Capture the cell that displays the provided text and extract its [x, y] central coordinate. 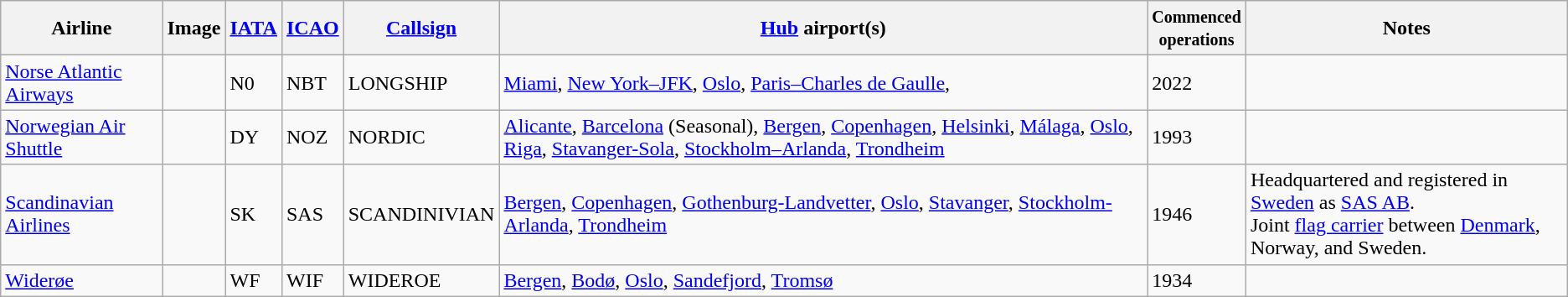
LONGSHIP [421, 82]
SAS [312, 215]
Bergen, Copenhagen, Gothenburg-Landvetter, Oslo, Stavanger, Stockholm-Arlanda, Trondheim [823, 215]
Norse Atlantic Airways [82, 82]
1934 [1197, 280]
Hub airport(s) [823, 29]
NBT [312, 82]
Commencedoperations [1197, 29]
WIDEROE [421, 280]
Alicante, Barcelona (Seasonal), Bergen, Copenhagen, Helsinki, Málaga, Oslo, Riga, Stavanger-Sola, Stockholm–Arlanda, Trondheim [823, 138]
SCANDINIVIAN [421, 215]
WIF [312, 280]
ICAO [312, 29]
Airline [82, 29]
Miami, New York–JFK, Oslo, Paris–Charles de Gaulle, [823, 82]
Callsign [421, 29]
IATA [254, 29]
WF [254, 280]
NOZ [312, 138]
DY [254, 138]
Notes [1406, 29]
Image [194, 29]
N0 [254, 82]
NORDIC [421, 138]
Norwegian Air Shuttle [82, 138]
Headquartered and registered in Sweden as SAS AB.Joint flag carrier between Denmark, Norway, and Sweden. [1406, 215]
Widerøe [82, 280]
Scandinavian Airlines [82, 215]
SK [254, 215]
1946 [1197, 215]
1993 [1197, 138]
2022 [1197, 82]
Bergen, Bodø, Oslo, Sandefjord, Tromsø [823, 280]
